Search for the cell housing the specified text and yield its (X, Y) center coordinate. 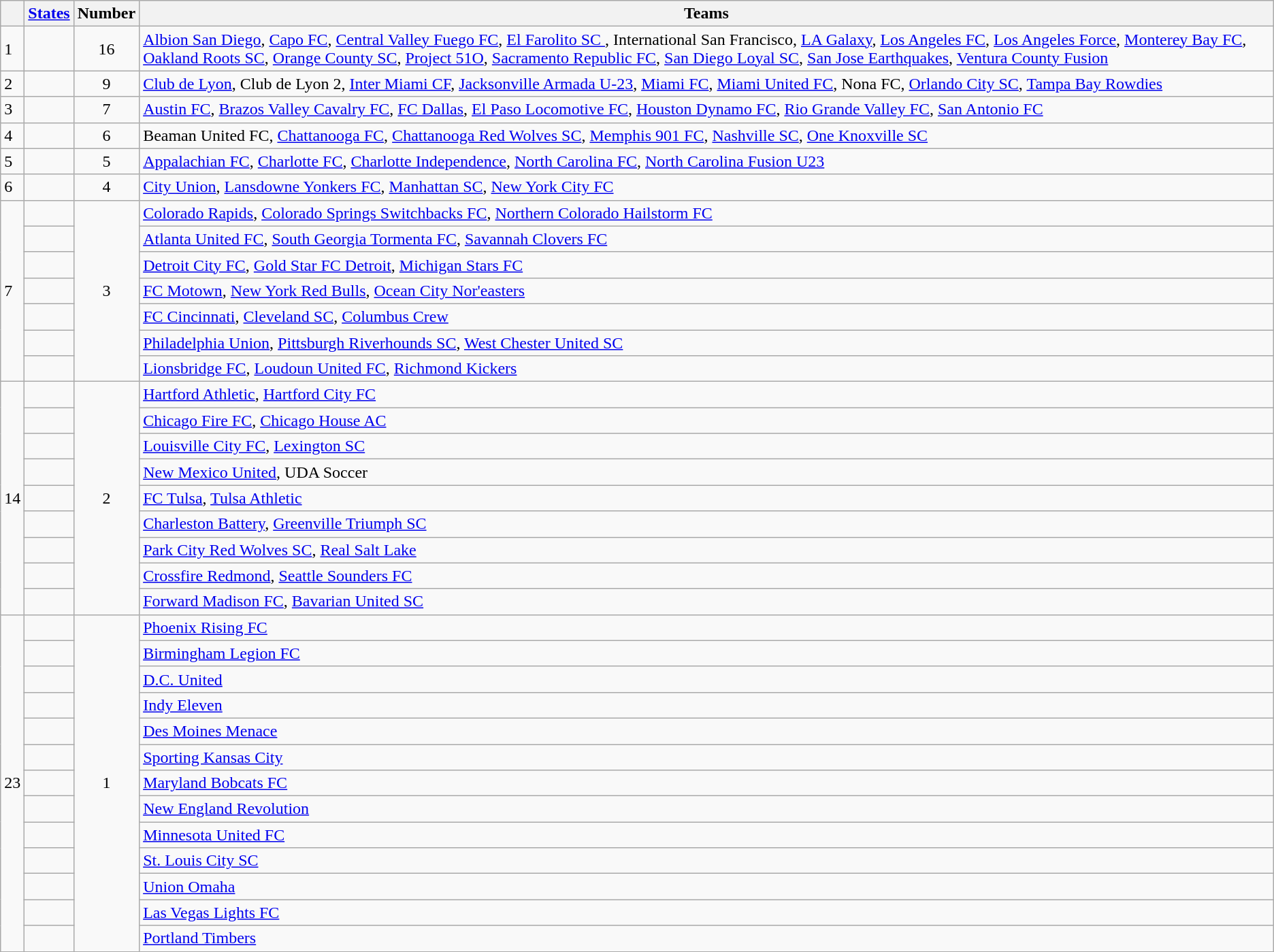
New Mexico United, UDA Soccer (706, 472)
Union Omaha (706, 887)
23 (12, 783)
Birmingham Legion FC (706, 653)
St. Louis City SC (706, 861)
D.C. United (706, 679)
Atlanta United FC, South Georgia Tormenta FC, Savannah Clovers FC (706, 239)
FC Cincinnati, Cleveland SC, Columbus Crew (706, 316)
Minnesota United FC (706, 835)
Forward Madison FC, Bavarian United SC (706, 602)
Philadelphia Union, Pittsburgh Riverhounds SC, West Chester United SC (706, 342)
Detroit City FC, Gold Star FC Detroit, Michigan Stars FC (706, 265)
Lionsbridge FC, Loudoun United FC, Richmond Kickers (706, 369)
Charleston Battery, Greenville Triumph SC (706, 524)
Chicago Fire FC, Chicago House AC (706, 421)
Club de Lyon, Club de Lyon 2, Inter Miami CF, Jacksonville Armada U-23, Miami FC, Miami United FC, Nona FC, Orlando City SC, Tampa Bay Rowdies (706, 84)
Colorado Rapids, Colorado Springs Switchbacks FC, Northern Colorado Hailstorm FC (706, 213)
14 (12, 498)
Louisville City FC, Lexington SC (706, 446)
16 (106, 49)
Park City Red Wolves SC, Real Salt Lake (706, 550)
Number (106, 14)
Des Moines Menace (706, 731)
9 (106, 84)
FC Motown, New York Red Bulls, Ocean City Nor'easters (706, 291)
Appalachian FC, Charlotte FC, Charlotte Independence, North Carolina FC, North Carolina Fusion U23 (706, 161)
Austin FC, Brazos Valley Cavalry FC, FC Dallas, El Paso Locomotive FC, Houston Dynamo FC, Rio Grande Valley FC, San Antonio FC (706, 110)
New England Revolution (706, 809)
FC Tulsa, Tulsa Athletic (706, 498)
Phoenix Rising FC (706, 627)
City Union, Lansdowne Yonkers FC, Manhattan SC, New York City FC (706, 187)
Sporting Kansas City (706, 757)
States (49, 14)
Hartford Athletic, Hartford City FC (706, 395)
Beaman United FC, Chattanooga FC, Chattanooga Red Wolves SC, Memphis 901 FC, Nashville SC, One Knoxville SC (706, 135)
Portland Timbers (706, 938)
Teams (706, 14)
Las Vegas Lights FC (706, 913)
Maryland Bobcats FC (706, 783)
Crossfire Redmond, Seattle Sounders FC (706, 576)
Indy Eleven (706, 705)
